Locate the cell with the specified text and output its (X, Y) center coordinate. 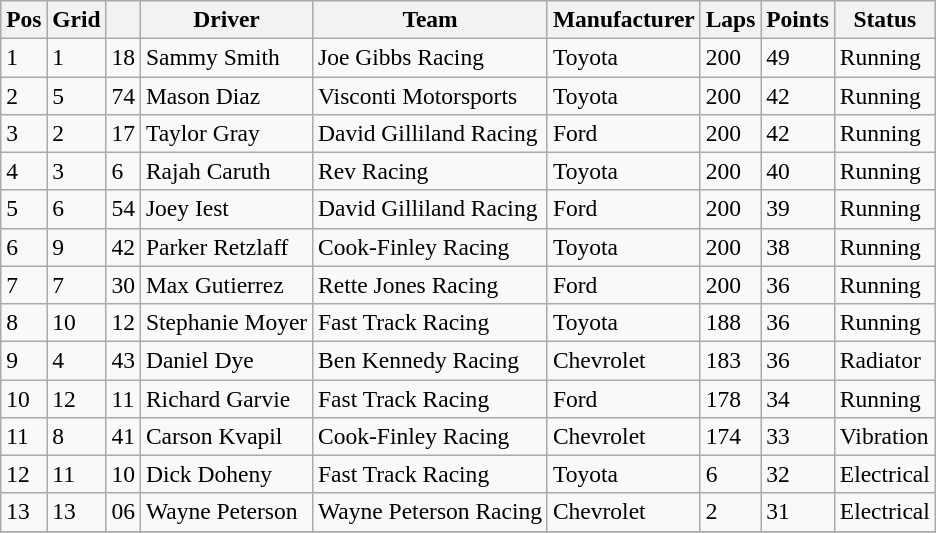
74 (123, 95)
Sammy Smith (226, 57)
Driver (226, 19)
Pos (24, 19)
39 (798, 209)
Visconti Motorsports (430, 95)
Carson Kvapil (226, 436)
41 (123, 436)
32 (798, 474)
174 (730, 436)
Status (884, 19)
Rette Jones Racing (430, 285)
34 (798, 398)
Laps (730, 19)
18 (123, 57)
06 (123, 512)
49 (798, 57)
Daniel Dye (226, 360)
31 (798, 512)
Ben Kennedy Racing (430, 360)
Joey Iest (226, 209)
Richard Garvie (226, 398)
43 (123, 360)
Points (798, 19)
Stephanie Moyer (226, 322)
Manufacturer (624, 19)
Wayne Peterson Racing (430, 512)
Vibration (884, 436)
Wayne Peterson (226, 512)
38 (798, 247)
30 (123, 285)
Max Gutierrez (226, 285)
Grid (76, 19)
178 (730, 398)
Rev Racing (430, 171)
188 (730, 322)
Taylor Gray (226, 133)
54 (123, 209)
Rajah Caruth (226, 171)
Joe Gibbs Racing (430, 57)
33 (798, 436)
183 (730, 360)
Radiator (884, 360)
Dick Doheny (226, 474)
Team (430, 19)
40 (798, 171)
17 (123, 133)
Mason Diaz (226, 95)
Parker Retzlaff (226, 247)
